Return the [X, Y] coordinate for the center point of the cell that contains the specified text.  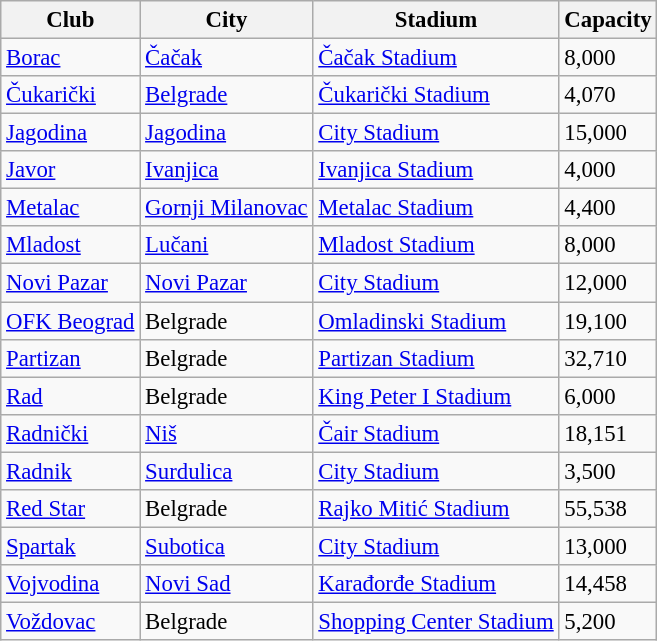
Partizan Stadium [436, 358]
Subotica [226, 546]
Voždovac [70, 621]
4,000 [608, 170]
Surdulica [226, 471]
Capacity [608, 20]
King Peter I Stadium [436, 396]
4,070 [608, 95]
Čačak [226, 58]
Stadium [436, 20]
Mladost [70, 245]
Ivanjica Stadium [436, 170]
15,000 [608, 133]
6,000 [608, 396]
18,151 [608, 433]
5,200 [608, 621]
55,538 [608, 509]
Mladost Stadium [436, 245]
4,400 [608, 208]
13,000 [608, 546]
Radnički [70, 433]
Ivanjica [226, 170]
City [226, 20]
Spartak [70, 546]
Borac [70, 58]
Metalac Stadium [436, 208]
12,000 [608, 283]
Javor [70, 170]
Čukarički Stadium [436, 95]
Gornji Milanovac [226, 208]
Karađorđe Stadium [436, 584]
Niš [226, 433]
Club [70, 20]
Omladinski Stadium [436, 321]
Red Star [70, 509]
Čačak Stadium [436, 58]
Partizan [70, 358]
3,500 [608, 471]
Čukarički [70, 95]
Radnik [70, 471]
Shopping Center Stadium [436, 621]
Čair Stadium [436, 433]
Novi Sad [226, 584]
Vojvodina [70, 584]
Lučani [226, 245]
OFK Beograd [70, 321]
Rajko Mitić Stadium [436, 509]
32,710 [608, 358]
Metalac [70, 208]
Rad [70, 396]
14,458 [608, 584]
19,100 [608, 321]
